Locate the cell with the specified text and output its [x, y] center coordinate. 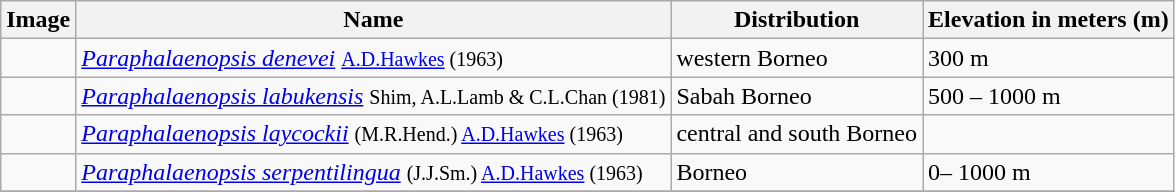
Name [374, 20]
Image [38, 20]
Paraphalaenopsis laycockii (M.R.Hend.) A.D.Hawkes (1963) [374, 134]
Sabah Borneo [797, 96]
500 – 1000 m [1049, 96]
western Borneo [797, 58]
central and south Borneo [797, 134]
300 m [1049, 58]
Elevation in meters (m) [1049, 20]
Distribution [797, 20]
0– 1000 m [1049, 172]
Paraphalaenopsis serpentilingua (J.J.Sm.) A.D.Hawkes (1963) [374, 172]
Borneo [797, 172]
Paraphalaenopsis denevei A.D.Hawkes (1963) [374, 58]
Paraphalaenopsis labukensis Shim, A.L.Lamb & C.L.Chan (1981) [374, 96]
